Extract the (X, Y) coordinate from the center of the cell holding the provided text.  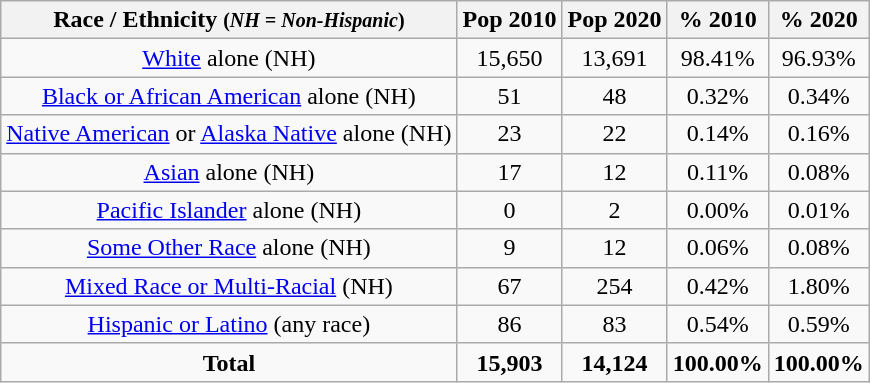
0.01% (818, 210)
254 (614, 286)
15,650 (510, 58)
0.42% (718, 286)
86 (510, 324)
0.59% (818, 324)
51 (510, 96)
0.32% (718, 96)
Total (229, 362)
Pop 2010 (510, 20)
22 (614, 134)
White alone (NH) (229, 58)
17 (510, 172)
23 (510, 134)
0 (510, 210)
2 (614, 210)
Black or African American alone (NH) (229, 96)
0.11% (718, 172)
96.93% (818, 58)
1.80% (818, 286)
Asian alone (NH) (229, 172)
0.54% (718, 324)
48 (614, 96)
% 2010 (718, 20)
Native American or Alaska Native alone (NH) (229, 134)
Race / Ethnicity (NH = Non-Hispanic) (229, 20)
13,691 (614, 58)
% 2020 (818, 20)
Hispanic or Latino (any race) (229, 324)
14,124 (614, 362)
0.00% (718, 210)
0.14% (718, 134)
15,903 (510, 362)
98.41% (718, 58)
67 (510, 286)
Mixed Race or Multi-Racial (NH) (229, 286)
Pacific Islander alone (NH) (229, 210)
9 (510, 248)
0.06% (718, 248)
0.16% (818, 134)
83 (614, 324)
Pop 2020 (614, 20)
Some Other Race alone (NH) (229, 248)
0.34% (818, 96)
